Scan for the cell matching the given text and deliver its (x, y) coordinate at center. 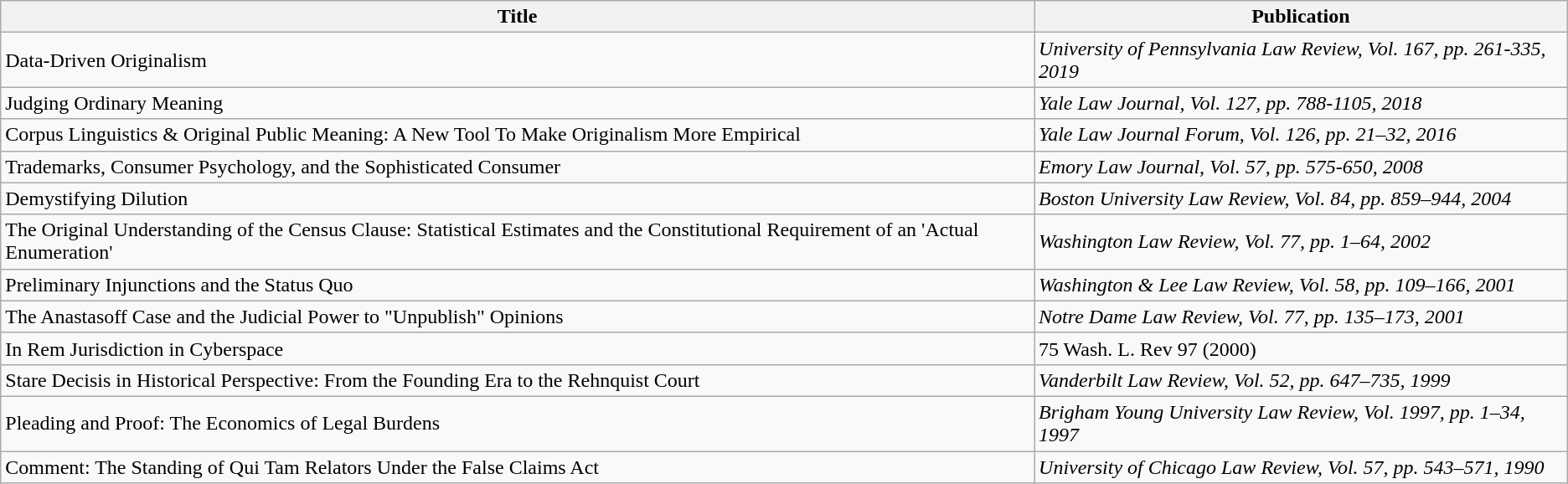
Notre Dame Law Review, Vol. 77, pp. 135–173, 2001 (1302, 317)
Emory Law Journal, Vol. 57, pp. 575-650, 2008 (1302, 167)
Washington & Lee Law Review, Vol. 58, pp. 109–166, 2001 (1302, 285)
Corpus Linguistics & Original Public Meaning: A New Tool To Make Originalism More Empirical (518, 135)
Preliminary Injunctions and the Status Quo (518, 285)
The Anastasoff Case and the Judicial Power to "Unpublish" Opinions (518, 317)
Yale Law Journal, Vol. 127, pp. 788-1105, 2018 (1302, 103)
Pleading and Proof: The Economics of Legal Burdens (518, 424)
Data-Driven Originalism (518, 60)
Demystifying Dilution (518, 198)
Judging Ordinary Meaning (518, 103)
Title (518, 17)
Boston University Law Review, Vol. 84, pp. 859–944, 2004 (1302, 198)
Publication (1302, 17)
Yale Law Journal Forum, Vol. 126, pp. 21–32, 2016 (1302, 135)
Comment: The Standing of Qui Tam Relators Under the False Claims Act (518, 466)
Washington Law Review, Vol. 77, pp. 1–64, 2002 (1302, 241)
Stare Decisis in Historical Perspective: From the Founding Era to the Rehnquist Court (518, 380)
The Original Understanding of the Census Clause: Statistical Estimates and the Constitutional Requirement of an 'Actual Enumeration' (518, 241)
University of Chicago Law Review, Vol. 57, pp. 543–571, 1990 (1302, 466)
In Rem Jurisdiction in Cyberspace (518, 348)
Brigham Young University Law Review, Vol. 1997, pp. 1–34, 1997 (1302, 424)
Vanderbilt Law Review, Vol. 52, pp. 647–735, 1999 (1302, 380)
University of Pennsylvania Law Review, Vol. 167, pp. 261-335, 2019 (1302, 60)
75 Wash. L. Rev 97 (2000) (1302, 348)
Trademarks, Consumer Psychology, and the Sophisticated Consumer (518, 167)
